Capture the cell that displays the provided text and extract its [x, y] central coordinate. 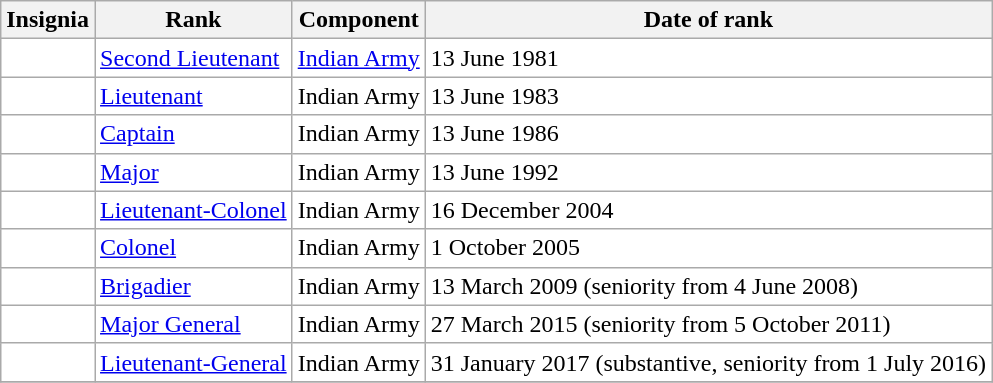
Insignia [48, 20]
Rank [194, 20]
1 October 2005 [708, 248]
Second Lieutenant [194, 58]
Major [194, 172]
Brigadier [194, 286]
Date of rank [708, 20]
13 March 2009 (seniority from 4 June 2008) [708, 286]
31 January 2017 (substantive, seniority from 1 July 2016) [708, 362]
13 June 1992 [708, 172]
Lieutenant [194, 96]
Lieutenant-Colonel [194, 210]
13 June 1983 [708, 96]
Captain [194, 134]
Lieutenant-General [194, 362]
Component [358, 20]
16 December 2004 [708, 210]
13 June 1986 [708, 134]
27 March 2015 (seniority from 5 October 2011) [708, 324]
Major General [194, 324]
Colonel [194, 248]
13 June 1981 [708, 58]
